From the cell containing the given text, extract its center point as (X, Y) coordinate. 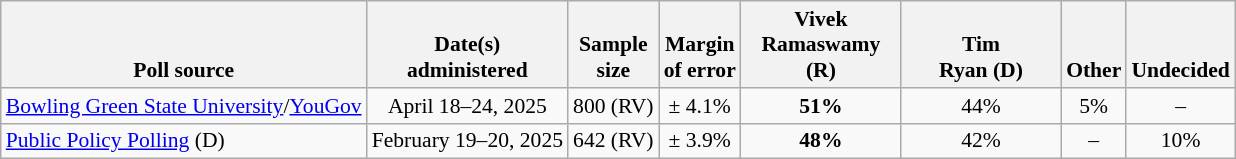
48% (821, 141)
Undecided (1180, 44)
5% (1094, 106)
42% (981, 141)
VivekRamaswamy (R) (821, 44)
TimRyan (D) (981, 44)
800 (RV) (614, 106)
April 18–24, 2025 (468, 106)
51% (821, 106)
Other (1094, 44)
February 19–20, 2025 (468, 141)
Bowling Green State University/YouGov (184, 106)
Public Policy Polling (D) (184, 141)
642 (RV) (614, 141)
Samplesize (614, 44)
Marginof error (700, 44)
± 4.1% (700, 106)
Poll source (184, 44)
10% (1180, 141)
44% (981, 106)
Date(s)administered (468, 44)
± 3.9% (700, 141)
